Locate the cell with the specified text and output its (X, Y) center coordinate. 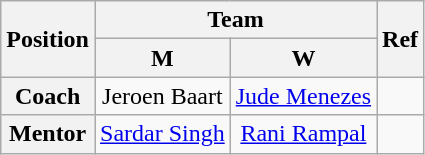
Jude Menezes (303, 96)
Mentor (48, 134)
Coach (48, 96)
W (303, 58)
Team (235, 20)
M (162, 58)
Ref (400, 39)
Rani Rampal (303, 134)
Position (48, 39)
Jeroen Baart (162, 96)
Sardar Singh (162, 134)
